Scan for the cell matching the given text and deliver its (x, y) coordinate at center. 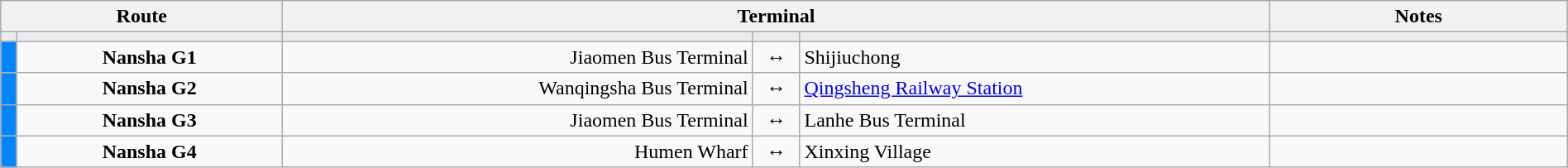
Qingsheng Railway Station (1035, 89)
Nansha G4 (150, 151)
Humen Wharf (518, 151)
Wanqingsha Bus Terminal (518, 89)
Route (142, 17)
Notes (1418, 17)
Nansha G2 (150, 89)
Terminal (777, 17)
Shijiuchong (1035, 57)
Xinxing Village (1035, 151)
Lanhe Bus Terminal (1035, 120)
Nansha G1 (150, 57)
Nansha G3 (150, 120)
